Extract the (X, Y) coordinate from the center of the cell holding the provided text.  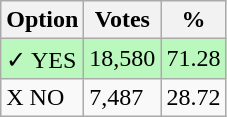
Votes (122, 20)
X NO (42, 97)
7,487 (122, 97)
18,580 (122, 59)
✓ YES (42, 59)
% (194, 20)
Option (42, 20)
28.72 (194, 97)
71.28 (194, 59)
